Scan for the cell matching the given text and deliver its (x, y) coordinate at center. 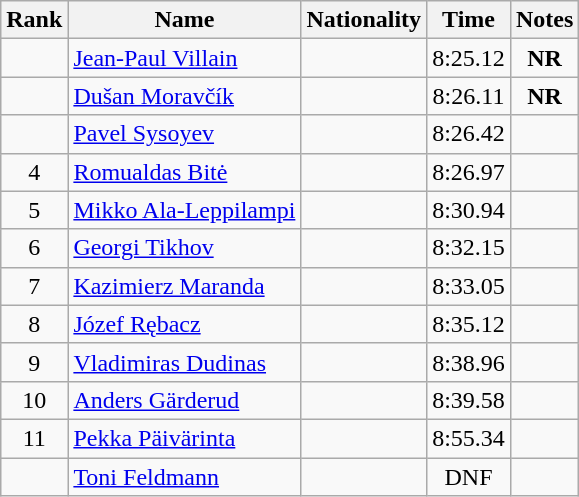
Georgi Tikhov (184, 248)
DNF (469, 477)
8:30.94 (469, 210)
8:26.97 (469, 172)
8:32.15 (469, 248)
7 (34, 286)
9 (34, 362)
Nationality (364, 20)
8:26.11 (469, 96)
Mikko Ala-Leppilampi (184, 210)
8:55.34 (469, 438)
8:39.58 (469, 400)
Kazimierz Maranda (184, 286)
8:25.12 (469, 58)
8 (34, 324)
8:35.12 (469, 324)
8:33.05 (469, 286)
Dušan Moravčík (184, 96)
Rank (34, 20)
Józef Rębacz (184, 324)
8:38.96 (469, 362)
Pavel Sysoyev (184, 134)
11 (34, 438)
Pekka Päivärinta (184, 438)
8:26.42 (469, 134)
10 (34, 400)
Jean-Paul Villain (184, 58)
Notes (544, 20)
Romualdas Bitė (184, 172)
4 (34, 172)
6 (34, 248)
Vladimiras Dudinas (184, 362)
Time (469, 20)
Name (184, 20)
Anders Gärderud (184, 400)
Toni Feldmann (184, 477)
5 (34, 210)
